For the text-containing cell, return its midpoint in [x, y] coordinate format. 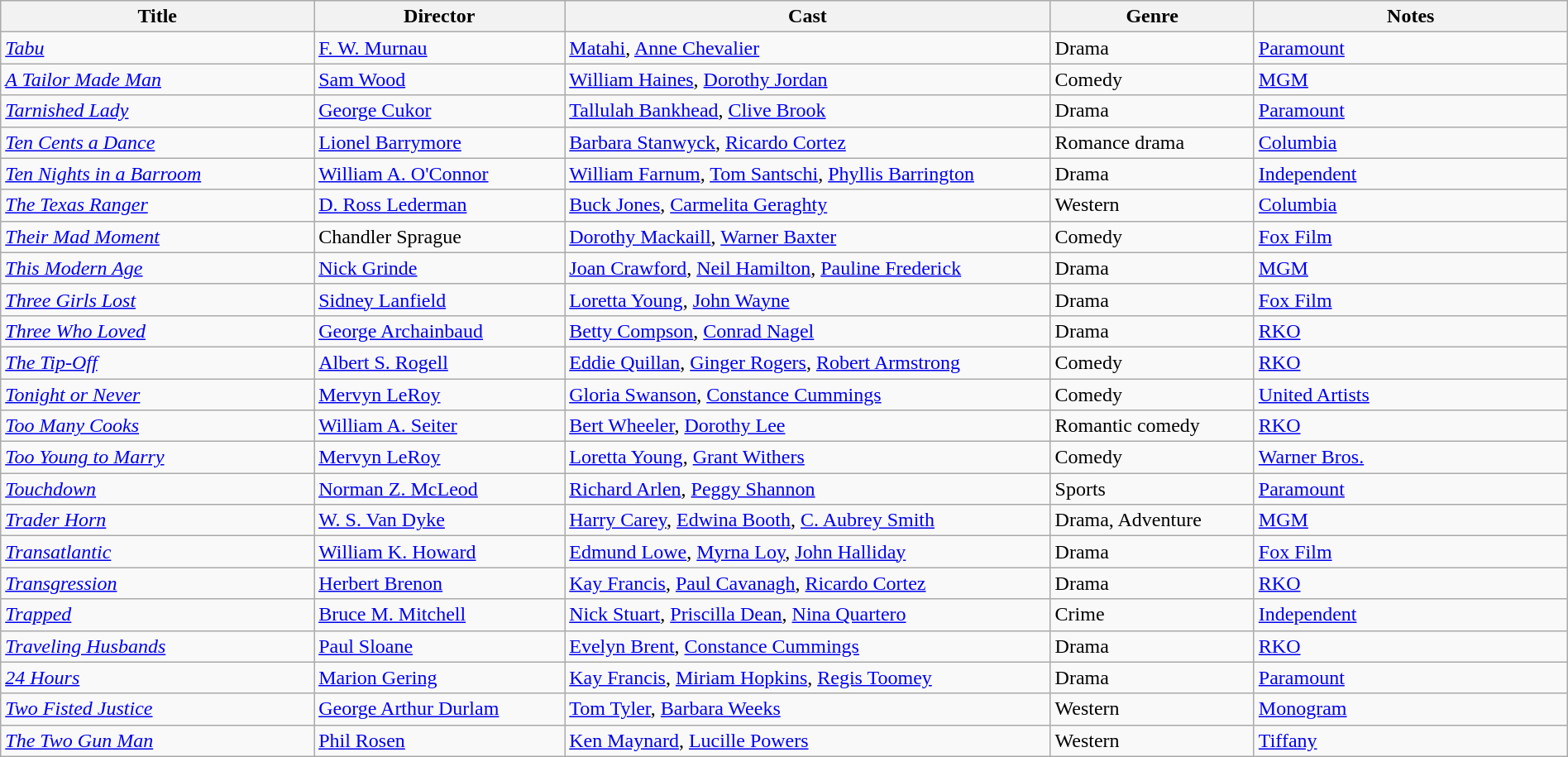
Romantic comedy [1152, 426]
Transatlantic [157, 552]
Ten Nights in a Barroom [157, 174]
Richard Arlen, Peggy Shannon [807, 489]
Cast [807, 17]
George Cukor [440, 111]
The Texas Ranger [157, 205]
Harry Carey, Edwina Booth, C. Aubrey Smith [807, 520]
George Archainbaud [440, 331]
Genre [1152, 17]
Sports [1152, 489]
Buck Jones, Carmelita Geraghty [807, 205]
D. Ross Lederman [440, 205]
This Modern Age [157, 268]
Dorothy Mackaill, Warner Baxter [807, 237]
The Two Gun Man [157, 740]
Eddie Quillan, Ginger Rogers, Robert Armstrong [807, 362]
William K. Howard [440, 552]
Herbert Brenon [440, 583]
Bruce M. Mitchell [440, 615]
Traveling Husbands [157, 646]
Kay Francis, Miriam Hopkins, Regis Toomey [807, 678]
Their Mad Moment [157, 237]
Norman Z. McLeod [440, 489]
Notes [1411, 17]
A Tailor Made Man [157, 79]
The Tip-Off [157, 362]
Matahi, Anne Chevalier [807, 48]
William A. Seiter [440, 426]
Two Fisted Justice [157, 709]
Tabu [157, 48]
Monogram [1411, 709]
Ken Maynard, Lucille Powers [807, 740]
William A. O'Connor [440, 174]
W. S. Van Dyke [440, 520]
24 Hours [157, 678]
Crime [1152, 615]
Edmund Lowe, Myrna Loy, John Halliday [807, 552]
Gloria Swanson, Constance Cummings [807, 395]
Trader Horn [157, 520]
United Artists [1411, 395]
Tonight or Never [157, 395]
Tiffany [1411, 740]
Evelyn Brent, Constance Cummings [807, 646]
Three Girls Lost [157, 299]
Kay Francis, Paul Cavanagh, Ricardo Cortez [807, 583]
Albert S. Rogell [440, 362]
Transgression [157, 583]
Betty Compson, Conrad Nagel [807, 331]
Romance drama [1152, 142]
Tarnished Lady [157, 111]
William Farnum, Tom Santschi, Phyllis Barrington [807, 174]
Lionel Barrymore [440, 142]
Nick Stuart, Priscilla Dean, Nina Quartero [807, 615]
Nick Grinde [440, 268]
Warner Bros. [1411, 458]
Joan Crawford, Neil Hamilton, Pauline Frederick [807, 268]
Tom Tyler, Barbara Weeks [807, 709]
F. W. Murnau [440, 48]
Too Young to Marry [157, 458]
Phil Rosen [440, 740]
Loretta Young, John Wayne [807, 299]
Three Who Loved [157, 331]
George Arthur Durlam [440, 709]
Paul Sloane [440, 646]
Bert Wheeler, Dorothy Lee [807, 426]
Trapped [157, 615]
Marion Gering [440, 678]
Tallulah Bankhead, Clive Brook [807, 111]
Loretta Young, Grant Withers [807, 458]
Chandler Sprague [440, 237]
William Haines, Dorothy Jordan [807, 79]
Barbara Stanwyck, Ricardo Cortez [807, 142]
Director [440, 17]
Title [157, 17]
Touchdown [157, 489]
Ten Cents a Dance [157, 142]
Sam Wood [440, 79]
Sidney Lanfield [440, 299]
Too Many Cooks [157, 426]
Drama, Adventure [1152, 520]
